Search for the cell housing the specified text and yield its (x, y) center coordinate. 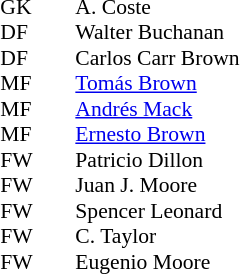
Spencer Leonard (157, 211)
Juan J. Moore (157, 185)
Ernesto Brown (157, 135)
Andrés Mack (157, 109)
Patricio Dillon (157, 160)
Walter Buchanan (157, 33)
Tomás Brown (157, 83)
Carlos Carr Brown (157, 58)
C. Taylor (157, 237)
